Detect which cell encompasses the target text, then output its (x, y) center coordinate. 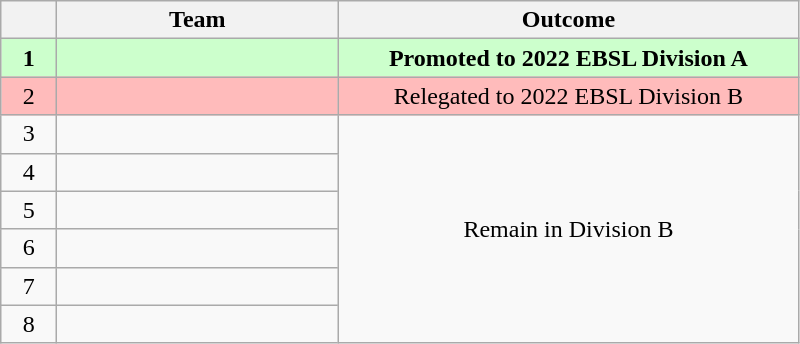
Promoted to 2022 EBSL Division A (568, 58)
Remain in Division B (568, 229)
Team (198, 20)
8 (29, 324)
Outcome (568, 20)
Relegated to 2022 EBSL Division B (568, 96)
3 (29, 134)
4 (29, 172)
2 (29, 96)
5 (29, 210)
6 (29, 248)
1 (29, 58)
7 (29, 286)
